Output the [x, y] coordinate of the center of the cell containing the given text.  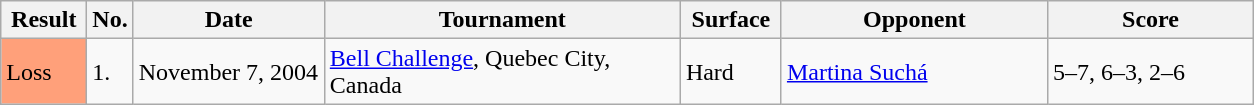
Hard [730, 72]
Surface [730, 20]
Loss [44, 72]
Martina Suchá [914, 72]
Tournament [502, 20]
Opponent [914, 20]
Score [1150, 20]
No. [110, 20]
1. [110, 72]
November 7, 2004 [228, 72]
5–7, 6–3, 2–6 [1150, 72]
Date [228, 20]
Result [44, 20]
Bell Challenge, Quebec City, Canada [502, 72]
